Search for the cell housing the specified text and yield its [x, y] center coordinate. 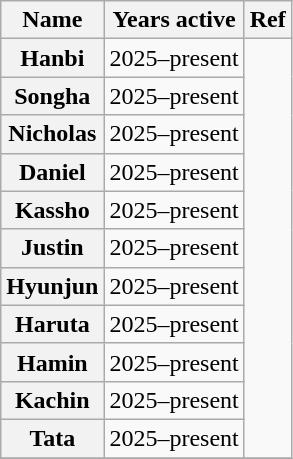
Years active [174, 20]
Haruta [52, 324]
Nicholas [52, 134]
Hamin [52, 362]
Daniel [52, 172]
Name [52, 20]
Songha [52, 96]
Kassho [52, 210]
Hanbi [52, 58]
Justin [52, 248]
Hyunjun [52, 286]
Tata [52, 438]
Kachin [52, 400]
Ref [268, 20]
